For the text-containing cell, return its midpoint in [x, y] coordinate format. 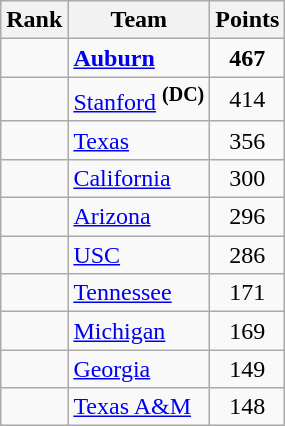
Stanford (DC) [139, 100]
149 [248, 369]
300 [248, 178]
148 [248, 407]
Auburn [139, 58]
Points [248, 20]
171 [248, 293]
Texas [139, 140]
Team [139, 20]
Georgia [139, 369]
356 [248, 140]
USC [139, 255]
Tennessee [139, 293]
467 [248, 58]
414 [248, 100]
Michigan [139, 331]
286 [248, 255]
169 [248, 331]
Arizona [139, 217]
296 [248, 217]
Rank [34, 20]
Texas A&M [139, 407]
California [139, 178]
